Pinpoint the cell where the given text exists, returning its (X, Y) midpoint coordinate. 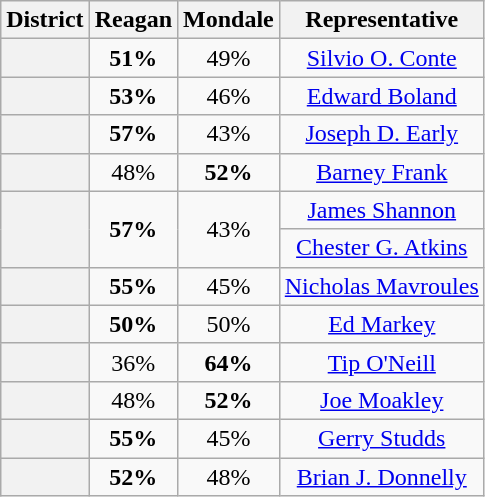
Joseph D. Early (382, 134)
Chester G. Atkins (382, 248)
46% (229, 96)
Representative (382, 20)
Joe Moakley (382, 400)
36% (133, 362)
Gerry Studds (382, 438)
Nicholas Mavroules (382, 286)
Barney Frank (382, 172)
49% (229, 58)
Silvio O. Conte (382, 58)
53% (133, 96)
51% (133, 58)
James Shannon (382, 210)
Edward Boland (382, 96)
Reagan (133, 20)
Brian J. Donnelly (382, 477)
Mondale (229, 20)
64% (229, 362)
Tip O'Neill (382, 362)
Ed Markey (382, 324)
District (45, 20)
